Pinpoint the cell where the given text exists, returning its [X, Y] midpoint coordinate. 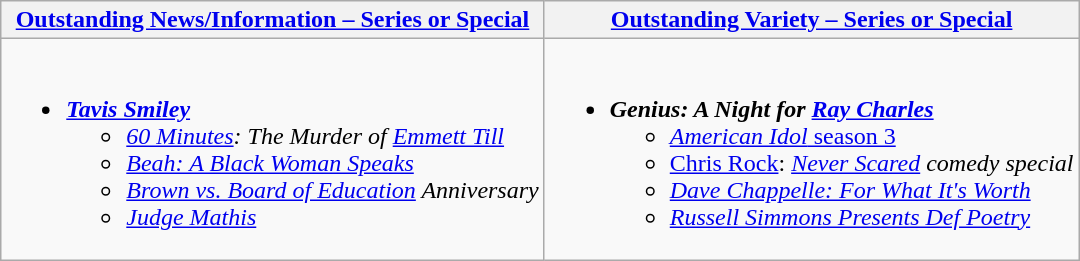
Tavis Smiley60 Minutes: The Murder of Emmett TillBeah: A Black Woman SpeaksBrown vs. Board of Education AnniversaryJudge Mathis [272, 150]
Outstanding News/Information – Series or Special [272, 20]
Outstanding Variety – Series or Special [812, 20]
